Locate the cell with the specified text and output its [x, y] center coordinate. 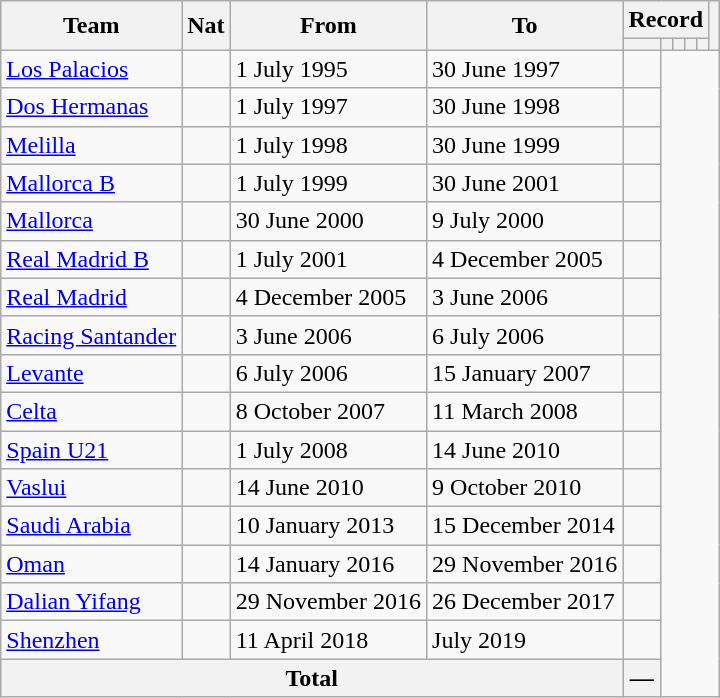
July 2019 [525, 640]
Shenzhen [92, 640]
Levante [92, 373]
30 June 2000 [328, 221]
30 June 1999 [525, 145]
Record [666, 20]
Dalian Yifang [92, 602]
9 July 2000 [525, 221]
30 June 2001 [525, 183]
26 December 2017 [525, 602]
Team [92, 26]
Celta [92, 411]
Saudi Arabia [92, 526]
— [642, 678]
15 December 2014 [525, 526]
30 June 1998 [525, 107]
15 January 2007 [525, 373]
Mallorca [92, 221]
1 July 2008 [328, 449]
1 July 1995 [328, 69]
Racing Santander [92, 335]
Spain U21 [92, 449]
1 July 1998 [328, 145]
Los Palacios [92, 69]
1 July 1997 [328, 107]
11 April 2018 [328, 640]
Total [312, 678]
Real Madrid [92, 297]
1 July 2001 [328, 259]
8 October 2007 [328, 411]
Dos Hermanas [92, 107]
1 July 1999 [328, 183]
From [328, 26]
Nat [206, 26]
Mallorca B [92, 183]
To [525, 26]
10 January 2013 [328, 526]
9 October 2010 [525, 488]
Melilla [92, 145]
30 June 1997 [525, 69]
Real Madrid B [92, 259]
Oman [92, 564]
11 March 2008 [525, 411]
14 January 2016 [328, 564]
Vaslui [92, 488]
